Determine the (X, Y) coordinate at the center of the cell enclosing the given text.  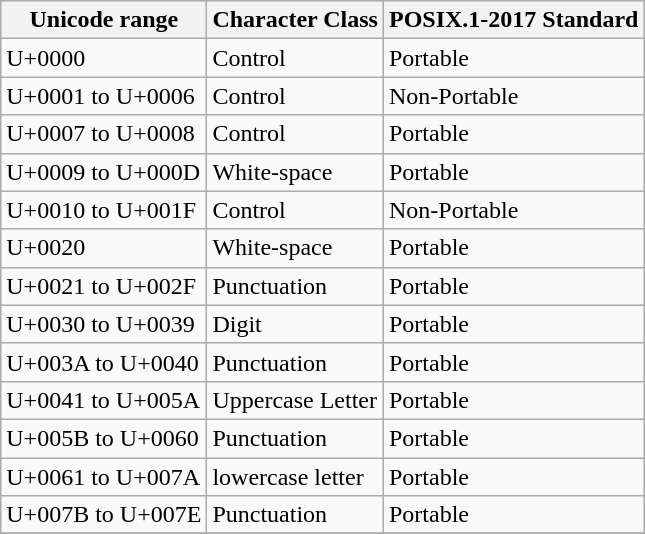
U+005B to U+0060 (104, 438)
U+0020 (104, 248)
U+0041 to U+005A (104, 400)
U+003A to U+0040 (104, 362)
Character Class (296, 20)
Digit (296, 324)
U+0030 to U+0039 (104, 324)
U+0061 to U+007A (104, 477)
U+007B to U+007E (104, 515)
U+0007 to U+0008 (104, 134)
Unicode range (104, 20)
U+0001 to U+0006 (104, 96)
U+0009 to U+000D (104, 172)
POSIX.1-2017 Standard (513, 20)
U+0000 (104, 58)
Uppercase Letter (296, 400)
U+0010 to U+001F (104, 210)
lowercase letter (296, 477)
U+0021 to U+002F (104, 286)
